Return the (x, y) coordinate for the center point of the cell that contains the specified text.  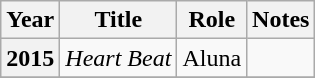
Title (118, 20)
Heart Beat (118, 58)
Year (30, 20)
Notes (281, 20)
Aluna (212, 58)
2015 (30, 58)
Role (212, 20)
